Find where the given text appears and provide that cell's center as [x, y] coordinate. 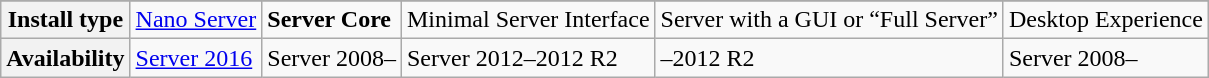
Server Core [332, 20]
Server with a GUI or “Full Server” [829, 20]
Install type [66, 20]
Nano Server [196, 20]
Desktop Experience [1106, 20]
–2012 R2 [829, 58]
Availability [66, 58]
Server 2012–2012 R2 [528, 58]
Minimal Server Interface [528, 20]
Server 2016 [196, 58]
